Return the [X, Y] coordinate for the center point of the cell that contains the specified text.  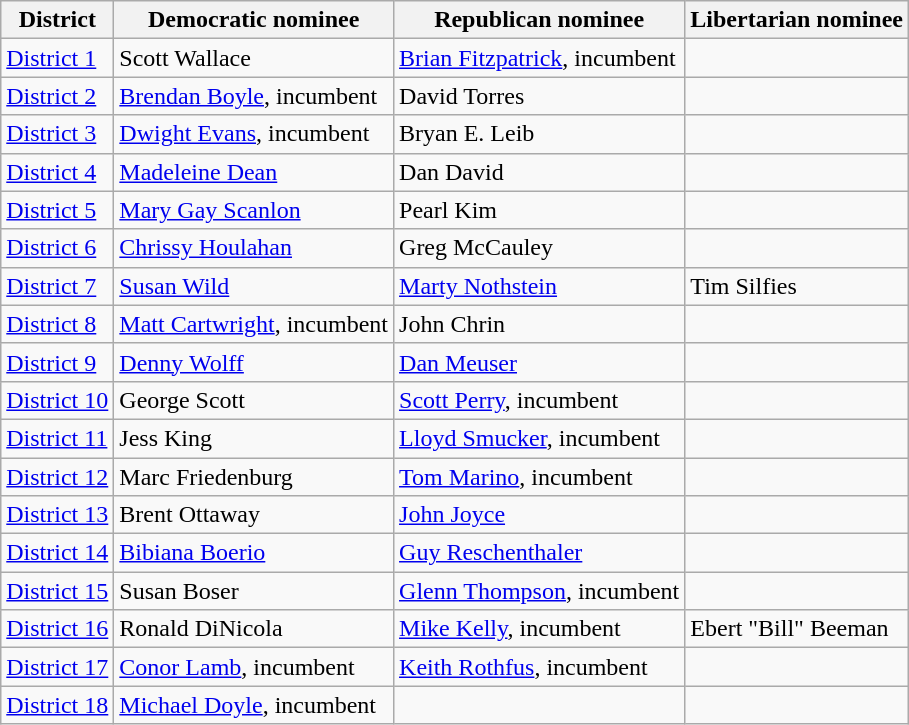
Brent Ottaway [254, 515]
Scott Wallace [254, 58]
District 1 [58, 58]
Marty Nothstein [540, 286]
Susan Boser [254, 591]
Greg McCauley [540, 248]
District 15 [58, 591]
Jess King [254, 438]
District 5 [58, 210]
Guy Reschenthaler [540, 553]
Brendan Boyle, incumbent [254, 96]
Mary Gay Scanlon [254, 210]
George Scott [254, 400]
Ebert "Bill" Beeman [797, 629]
Dan Meuser [540, 362]
Matt Cartwright, incumbent [254, 324]
Madeleine Dean [254, 172]
David Torres [540, 96]
Tom Marino, incumbent [540, 477]
Michael Doyle, incumbent [254, 705]
Dan David [540, 172]
Pearl Kim [540, 210]
Keith Rothfus, incumbent [540, 667]
Bryan E. Leib [540, 134]
Ronald DiNicola [254, 629]
Democratic nominee [254, 20]
Susan Wild [254, 286]
Dwight Evans, incumbent [254, 134]
Republican nominee [540, 20]
Lloyd Smucker, incumbent [540, 438]
Glenn Thompson, incumbent [540, 591]
Chrissy Houlahan [254, 248]
District 16 [58, 629]
District 18 [58, 705]
Libertarian nominee [797, 20]
Tim Silfies [797, 286]
District 2 [58, 96]
District 10 [58, 400]
District 13 [58, 515]
District 7 [58, 286]
Scott Perry, incumbent [540, 400]
District 9 [58, 362]
District 12 [58, 477]
John Joyce [540, 515]
District 6 [58, 248]
District 3 [58, 134]
District [58, 20]
District 11 [58, 438]
Bibiana Boerio [254, 553]
Denny Wolff [254, 362]
District 17 [58, 667]
District 14 [58, 553]
District 4 [58, 172]
John Chrin [540, 324]
District 8 [58, 324]
Mike Kelly, incumbent [540, 629]
Marc Friedenburg [254, 477]
Conor Lamb, incumbent [254, 667]
Brian Fitzpatrick, incumbent [540, 58]
